Pinpoint the cell where the given text exists, returning its (x, y) midpoint coordinate. 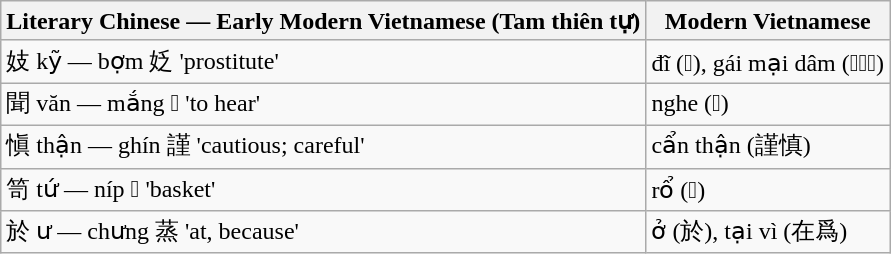
ở (於), tại vì (在爲) (768, 232)
於 ư — chưng 蒸 'at, because' (324, 232)
cẩn thận (謹慎) (768, 146)
đĩ (𡞖), gái mại dâm (𡛔賣淫) (768, 62)
聞 văn — mắng 𠻵 'to hear' (324, 104)
Literary Chinese — Early Modern Vietnamese (Tam thiên tự) (324, 21)
妓 kỹ — bợm 姂 'prostitute' (324, 62)
愼 thận — ghín 謹 'cautious; careful' (324, 146)
rổ (𥯇) (768, 190)
nghe (𦖑) (768, 104)
Modern Vietnamese (768, 21)
笥 tứ — níp 𥸓 'basket' (324, 190)
